Provide the (X, Y) coordinate of the cell's center where the given text is located.  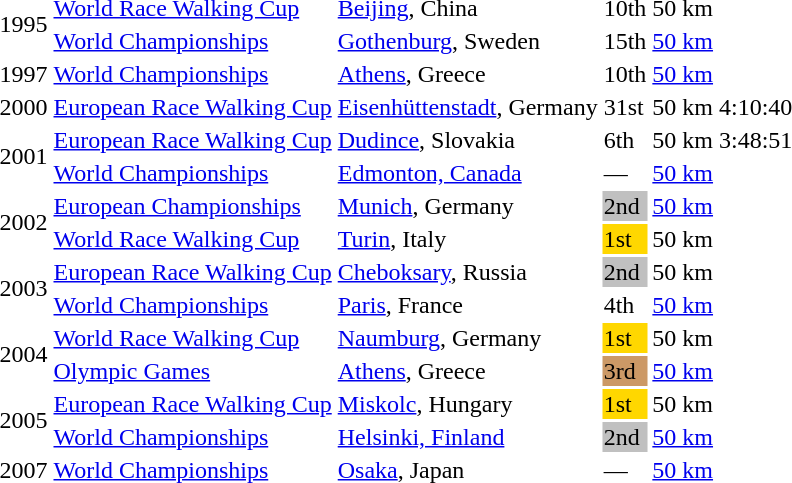
3rd (625, 371)
Munich, Germany (468, 206)
Gothenburg, Sweden (468, 41)
10th (625, 74)
European Championships (192, 206)
Turin, Italy (468, 239)
Olympic Games (192, 371)
Helsinki, Finland (468, 437)
6th (625, 140)
— (625, 173)
Edmonton, Canada (468, 173)
Naumburg, Germany (468, 338)
Miskolc, Hungary (468, 404)
4th (625, 305)
Paris, France (468, 305)
Eisenhüttenstadt, Germany (468, 107)
15th (625, 41)
31st (625, 107)
Cheboksary, Russia (468, 272)
Dudince, Slovakia (468, 140)
